Return the (x, y) coordinate for the center point of the cell that contains the specified text.  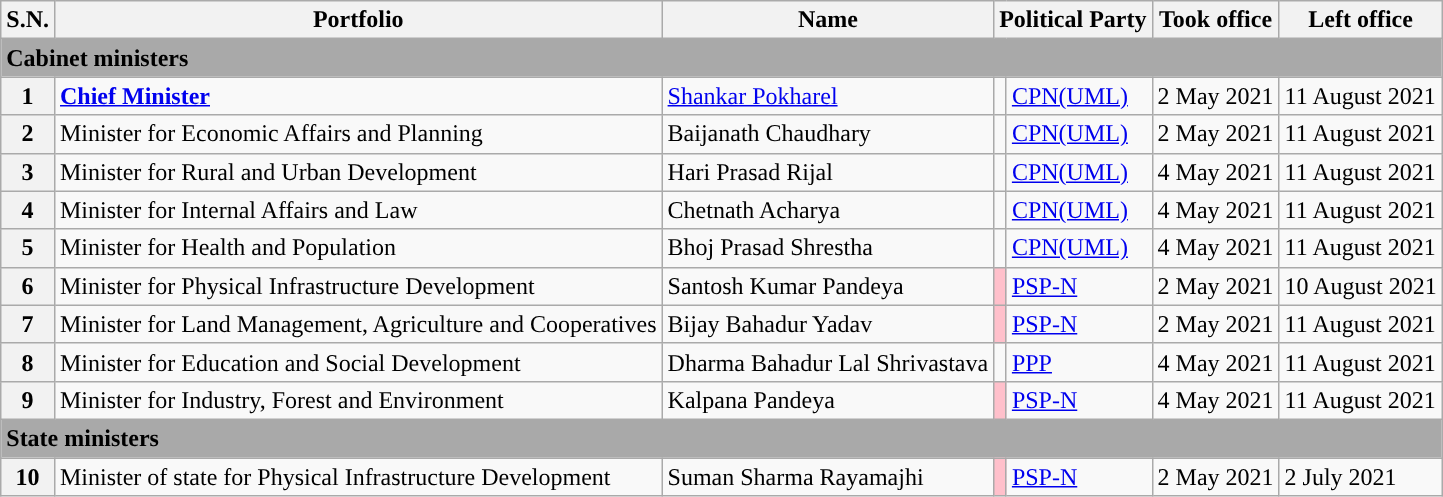
Minister for Physical Infrastructure Development (358, 286)
Baijanath Chaudhary (828, 134)
Minister for Industry, Forest and Environment (358, 400)
Minister for Internal Affairs and Law (358, 210)
Portfolio (358, 20)
Left office (1360, 20)
Cabinet ministers (722, 58)
1 (28, 96)
10 August 2021 (1360, 286)
Took office (1216, 20)
9 (28, 400)
6 (28, 286)
Political Party (1073, 20)
3 (28, 172)
Chief Minister (358, 96)
Shankar Pokharel (828, 96)
Hari Prasad Rijal (828, 172)
7 (28, 324)
Bhoj Prasad Shrestha (828, 248)
5 (28, 248)
Suman Sharma Rayamajhi (828, 477)
Dharma Bahadur Lal Shrivastava (828, 362)
Minister for Education and Social Development (358, 362)
Name (828, 20)
Chetnath Acharya (828, 210)
Minister for Economic Affairs and Planning (358, 134)
Minister for Health and Population (358, 248)
2 (28, 134)
Santosh Kumar Pandeya (828, 286)
Minister for Rural and Urban Development (358, 172)
Minister of state for Physical Infrastructure Development (358, 477)
4 (28, 210)
8 (28, 362)
Kalpana Pandeya (828, 400)
10 (28, 477)
State ministers (722, 438)
Bijay Bahadur Yadav (828, 324)
2 July 2021 (1360, 477)
PPP (1079, 362)
S.N. (28, 20)
Minister for Land Management, Agriculture and Cooperatives (358, 324)
